For the text-containing cell, return its midpoint in (X, Y) coordinate format. 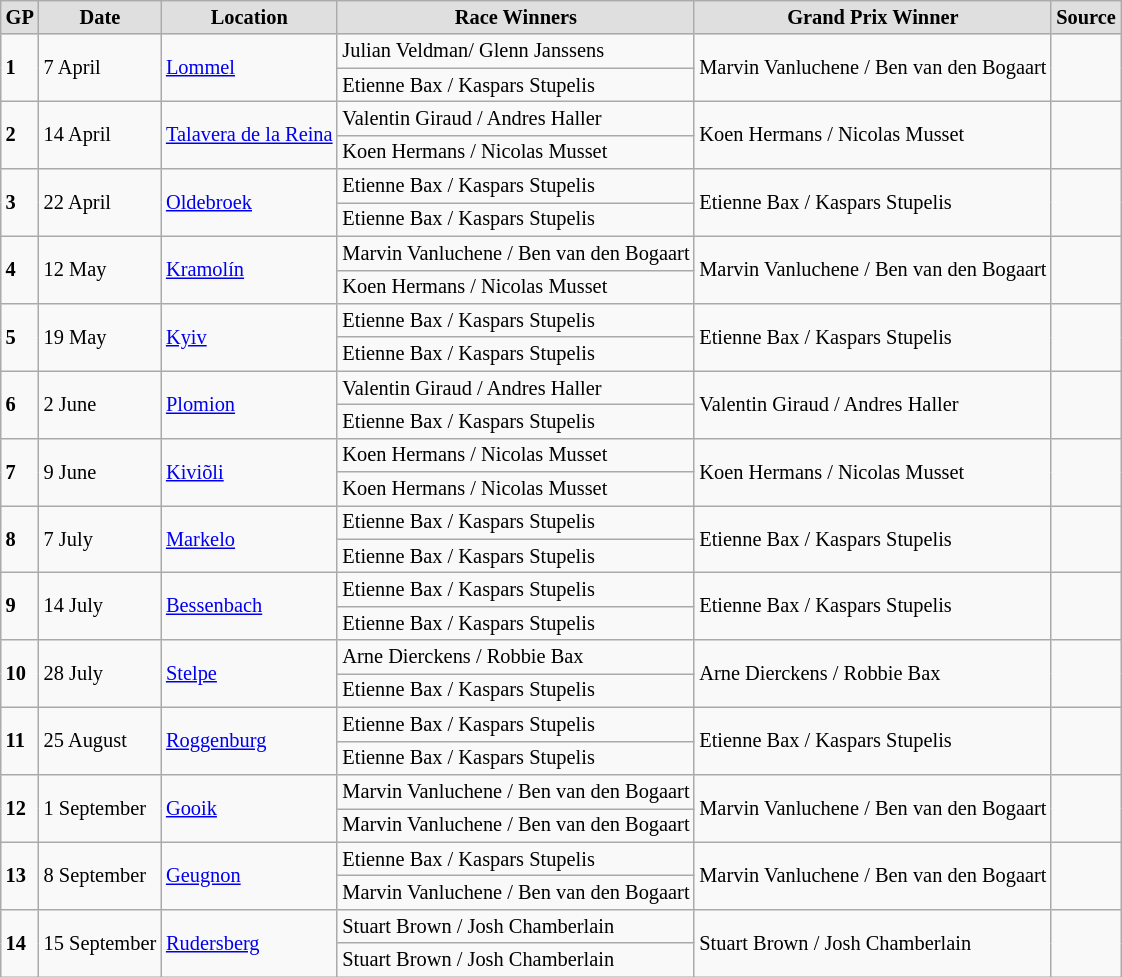
3 (20, 202)
Kramolín (249, 270)
Geugnon (249, 876)
Plomion (249, 404)
22 April (100, 202)
2 (20, 134)
Location (249, 17)
Date (100, 17)
Rudersberg (249, 942)
Oldebroek (249, 202)
8 (20, 538)
8 September (100, 876)
15 September (100, 942)
14 July (100, 606)
7 July (100, 538)
11 (20, 740)
Bessenbach (249, 606)
Lommel (249, 68)
4 (20, 270)
Grand Prix Winner (872, 17)
14 (20, 942)
Kyiv (249, 336)
Race Winners (516, 17)
Kiviõli (249, 472)
12 May (100, 270)
GP (20, 17)
Markelo (249, 538)
28 July (100, 674)
Roggenburg (249, 740)
Gooik (249, 808)
2 June (100, 404)
25 August (100, 740)
9 (20, 606)
Julian Veldman/ Glenn Janssens (516, 51)
19 May (100, 336)
7 April (100, 68)
Talavera de la Reina (249, 134)
13 (20, 876)
12 (20, 808)
1 (20, 68)
1 September (100, 808)
Stelpe (249, 674)
6 (20, 404)
9 June (100, 472)
10 (20, 674)
Source (1086, 17)
14 April (100, 134)
7 (20, 472)
5 (20, 336)
